Capture the cell that displays the provided text and extract its [x, y] central coordinate. 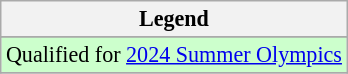
Qualified for 2024 Summer Olympics [174, 54]
Legend [174, 18]
